Locate the cell with the specified text and output its [X, Y] center coordinate. 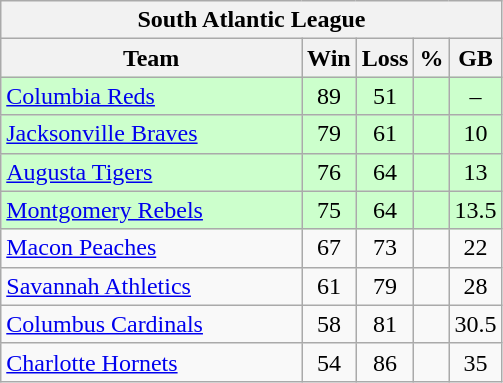
75 [330, 210]
89 [330, 96]
86 [385, 362]
30.5 [476, 324]
Charlotte Hornets [152, 362]
Win [330, 58]
67 [330, 248]
10 [476, 134]
13 [476, 172]
South Atlantic League [252, 20]
81 [385, 324]
54 [330, 362]
Augusta Tigers [152, 172]
Columbus Cardinals [152, 324]
76 [330, 172]
58 [330, 324]
Jacksonville Braves [152, 134]
13.5 [476, 210]
73 [385, 248]
GB [476, 58]
– [476, 96]
Columbia Reds [152, 96]
% [432, 58]
Loss [385, 58]
Montgomery Rebels [152, 210]
28 [476, 286]
Team [152, 58]
Savannah Athletics [152, 286]
35 [476, 362]
51 [385, 96]
22 [476, 248]
Macon Peaches [152, 248]
